Locate the cell with the specified text and output its (x, y) center coordinate. 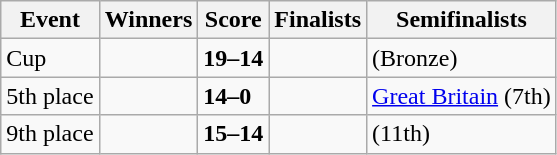
(Bronze) (462, 58)
Winners (148, 20)
Semifinalists (462, 20)
9th place (50, 134)
14–0 (234, 96)
5th place (50, 96)
15–14 (234, 134)
Finalists (318, 20)
Score (234, 20)
Event (50, 20)
(11th) (462, 134)
Great Britain (7th) (462, 96)
Cup (50, 58)
19–14 (234, 58)
